Output the [x, y] coordinate of the center of the cell containing the given text.  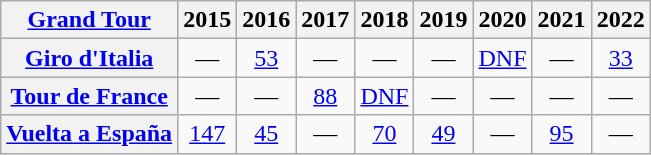
45 [266, 134]
2015 [208, 20]
70 [384, 134]
2020 [502, 20]
88 [326, 96]
33 [620, 58]
49 [444, 134]
2022 [620, 20]
95 [562, 134]
53 [266, 58]
2021 [562, 20]
2019 [444, 20]
Grand Tour [90, 20]
Giro d'Italia [90, 58]
Tour de France [90, 96]
2018 [384, 20]
2016 [266, 20]
147 [208, 134]
Vuelta a España [90, 134]
2017 [326, 20]
